Provide the (x, y) coordinate of the cell's center where the given text is located.  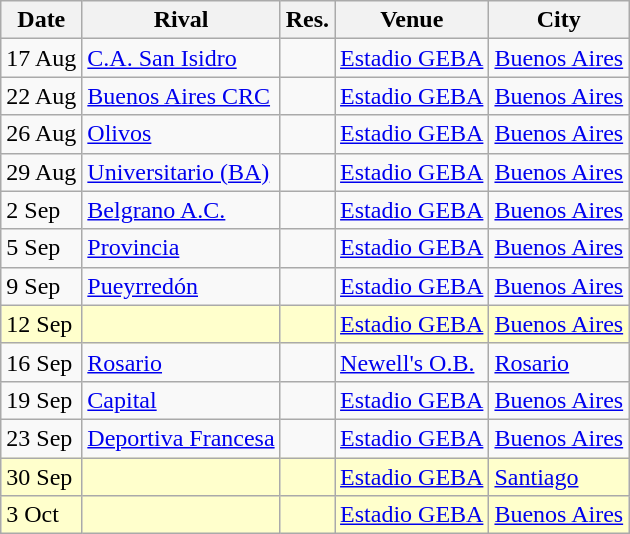
Deportiva Francesa (181, 438)
16 Sep (42, 362)
Provincia (181, 248)
Res. (307, 20)
17 Aug (42, 58)
C.A. San Isidro (181, 58)
23 Sep (42, 438)
9 Sep (42, 286)
2 Sep (42, 210)
Capital (181, 400)
19 Sep (42, 400)
22 Aug (42, 96)
Pueyrredón (181, 286)
3 Oct (42, 515)
Rival (181, 20)
Santiago (559, 477)
5 Sep (42, 248)
Universitario (BA) (181, 172)
30 Sep (42, 477)
Venue (412, 20)
29 Aug (42, 172)
City (559, 20)
Newell's O.B. (412, 362)
Belgrano A.C. (181, 210)
Buenos Aires CRC (181, 96)
Olivos (181, 134)
Date (42, 20)
26 Aug (42, 134)
12 Sep (42, 324)
